Extract the (X, Y) coordinate from the center of the cell holding the provided text.  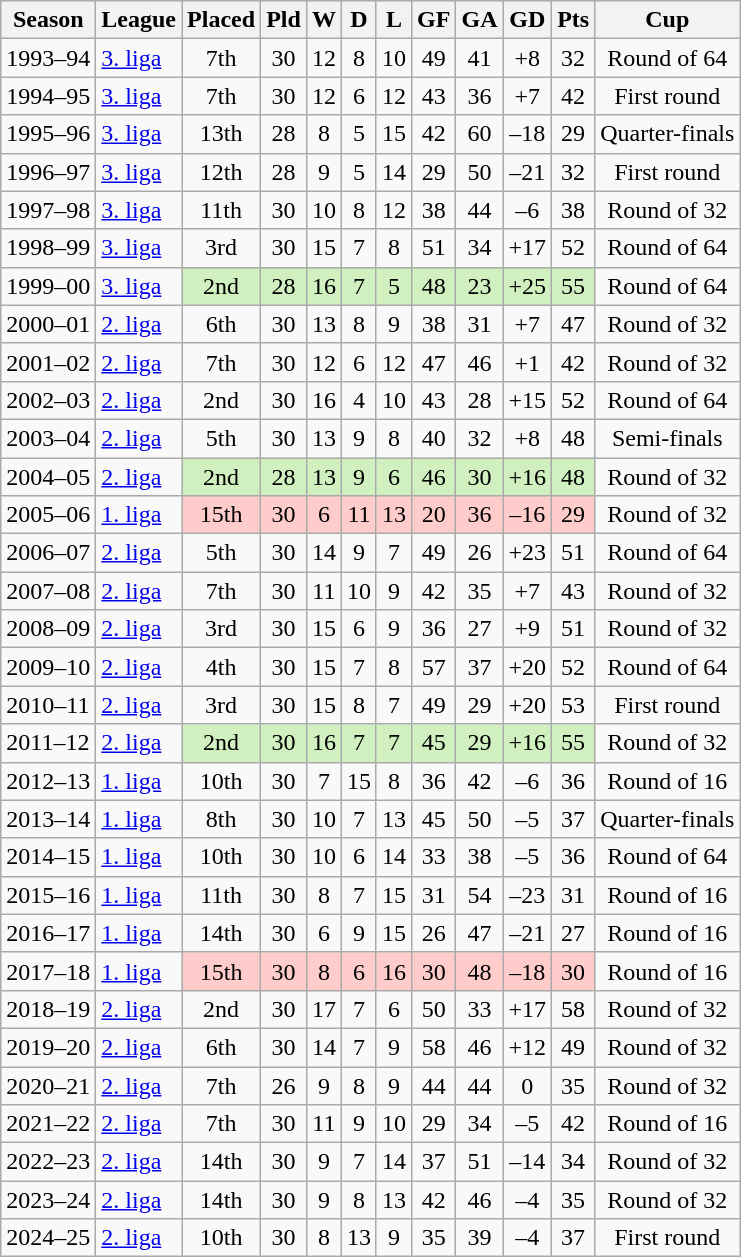
60 (480, 134)
+1 (528, 362)
4th (222, 667)
Placed (222, 20)
1993–94 (48, 58)
2016–17 (48, 933)
1998–99 (48, 248)
0 (528, 1085)
1995–96 (48, 134)
2018–19 (48, 1009)
2001–02 (48, 362)
23 (480, 286)
41 (480, 58)
2006–07 (48, 553)
1997–98 (48, 210)
–23 (528, 895)
2002–03 (48, 400)
2004–05 (48, 477)
2022–23 (48, 1162)
1994–95 (48, 96)
2021–22 (48, 1124)
Cup (668, 20)
2008–09 (48, 629)
+9 (528, 629)
GF (434, 20)
8th (222, 819)
+15 (528, 400)
12th (222, 172)
2005–06 (48, 515)
L (394, 20)
2007–08 (48, 591)
2012–13 (48, 781)
League (139, 20)
2020–21 (48, 1085)
2024–25 (48, 1238)
1996–97 (48, 172)
–16 (528, 515)
2017–18 (48, 971)
Season (48, 20)
D (358, 20)
2010–11 (48, 705)
17 (324, 1009)
4 (358, 400)
39 (480, 1238)
13th (222, 134)
+25 (528, 286)
–14 (528, 1162)
2013–14 (48, 819)
40 (434, 438)
GD (528, 20)
Pld (284, 20)
54 (480, 895)
GA (480, 20)
1999–00 (48, 286)
2011–12 (48, 743)
2015–16 (48, 895)
2014–15 (48, 857)
2009–10 (48, 667)
2019–20 (48, 1047)
Semi-finals (668, 438)
20 (434, 515)
2023–24 (48, 1200)
2000–01 (48, 324)
W (324, 20)
53 (574, 705)
57 (434, 667)
Pts (574, 20)
+23 (528, 553)
+12 (528, 1047)
2003–04 (48, 438)
